Determine the [X, Y] coordinate at the center of the cell enclosing the given text.  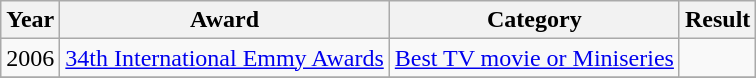
Category [534, 20]
Best TV movie or Miniseries [534, 58]
34th International Emmy Awards [224, 58]
2006 [30, 58]
Year [30, 20]
Result [717, 20]
Award [224, 20]
